Pinpoint the cell where the given text exists, returning its [x, y] midpoint coordinate. 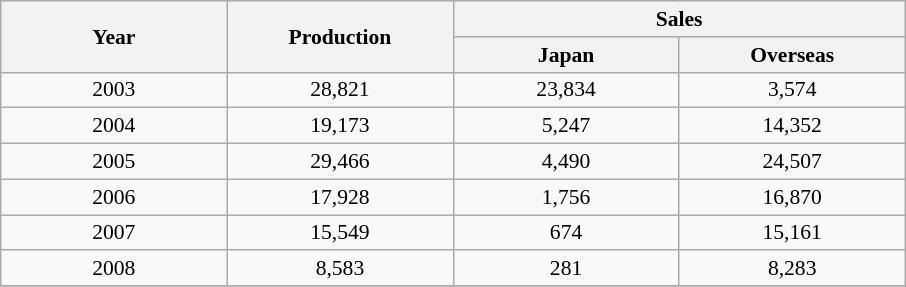
2005 [114, 162]
2008 [114, 269]
4,490 [566, 162]
8,583 [340, 269]
24,507 [792, 162]
2006 [114, 197]
281 [566, 269]
28,821 [340, 90]
17,928 [340, 197]
Sales [679, 19]
23,834 [566, 90]
2004 [114, 126]
8,283 [792, 269]
16,870 [792, 197]
Japan [566, 55]
29,466 [340, 162]
2007 [114, 233]
Production [340, 36]
Overseas [792, 55]
15,549 [340, 233]
2003 [114, 90]
674 [566, 233]
5,247 [566, 126]
19,173 [340, 126]
3,574 [792, 90]
15,161 [792, 233]
14,352 [792, 126]
1,756 [566, 197]
Year [114, 36]
